Find where the given text appears and provide that cell's center as [x, y] coordinate. 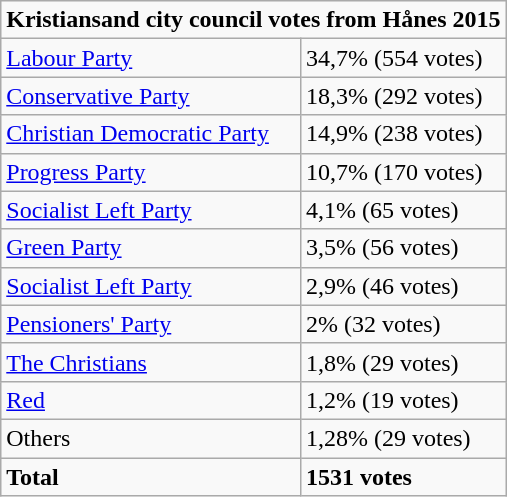
4,1% (65 votes) [403, 210]
Conservative Party [151, 96]
Labour Party [151, 58]
10,7% (170 votes) [403, 172]
Christian Democratic Party [151, 134]
1,28% (29 votes) [403, 438]
3,5% (56 votes) [403, 248]
Progress Party [151, 172]
Red [151, 400]
1,8% (29 votes) [403, 362]
1531 votes [403, 477]
2,9% (46 votes) [403, 286]
2% (32 votes) [403, 324]
18,3% (292 votes) [403, 96]
34,7% (554 votes) [403, 58]
Others [151, 438]
Green Party [151, 248]
1,2% (19 votes) [403, 400]
Pensioners' Party [151, 324]
The Christians [151, 362]
Total [151, 477]
14,9% (238 votes) [403, 134]
Kristiansand city council votes from Hånes 2015 [254, 20]
